Search for the cell housing the specified text and yield its [X, Y] center coordinate. 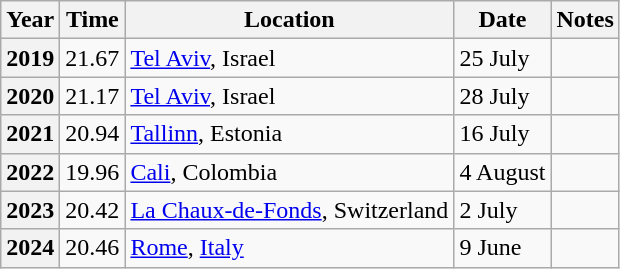
2021 [30, 134]
Notes [585, 20]
21.17 [92, 96]
Cali, Colombia [290, 172]
25 July [502, 58]
Location [290, 20]
2022 [30, 172]
Rome, Italy [290, 248]
20.42 [92, 210]
Tallinn, Estonia [290, 134]
Year [30, 20]
2 July [502, 210]
2020 [30, 96]
La Chaux-de-Fonds, Switzerland [290, 210]
28 July [502, 96]
16 July [502, 134]
21.67 [92, 58]
Date [502, 20]
Time [92, 20]
2019 [30, 58]
2023 [30, 210]
9 June [502, 248]
4 August [502, 172]
20.94 [92, 134]
19.96 [92, 172]
20.46 [92, 248]
2024 [30, 248]
